Find where the given text appears and provide that cell's center as [x, y] coordinate. 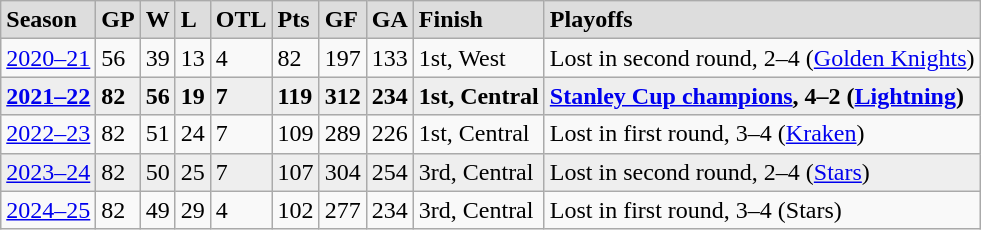
50 [158, 172]
Stanley Cup champions, 4–2 (Lightning) [762, 96]
2020–21 [48, 58]
289 [342, 134]
Playoffs [762, 20]
39 [158, 58]
197 [342, 58]
2024–25 [48, 210]
2021–22 [48, 96]
Lost in second round, 2–4 (Golden Knights) [762, 58]
133 [390, 58]
51 [158, 134]
1st, West [478, 58]
GA [390, 20]
102 [296, 210]
GP [118, 20]
49 [158, 210]
OTL [241, 20]
29 [192, 210]
GF [342, 20]
L [192, 20]
119 [296, 96]
304 [342, 172]
2022–23 [48, 134]
Lost in first round, 3–4 (Kraken) [762, 134]
254 [390, 172]
277 [342, 210]
109 [296, 134]
Pts [296, 20]
312 [342, 96]
Season [48, 20]
2023–24 [48, 172]
Lost in first round, 3–4 (Stars) [762, 210]
Lost in second round, 2–4 (Stars) [762, 172]
107 [296, 172]
19 [192, 96]
13 [192, 58]
W [158, 20]
Finish [478, 20]
25 [192, 172]
24 [192, 134]
226 [390, 134]
